Output the [X, Y] coordinate of the center of the cell containing the given text.  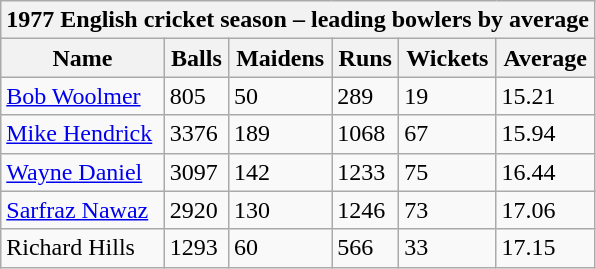
Bob Woolmer [83, 96]
1977 English cricket season – leading bowlers by average [298, 20]
17.06 [546, 210]
1293 [196, 248]
Wickets [448, 58]
33 [448, 248]
Sarfraz Nawaz [83, 210]
15.21 [546, 96]
Maidens [280, 58]
3376 [196, 134]
1068 [366, 134]
2920 [196, 210]
Average [546, 58]
Wayne Daniel [83, 172]
15.94 [546, 134]
19 [448, 96]
75 [448, 172]
142 [280, 172]
1233 [366, 172]
1246 [366, 210]
16.44 [546, 172]
Name [83, 58]
73 [448, 210]
289 [366, 96]
17.15 [546, 248]
566 [366, 248]
3097 [196, 172]
Balls [196, 58]
Mike Hendrick [83, 134]
805 [196, 96]
67 [448, 134]
189 [280, 134]
60 [280, 248]
Richard Hills [83, 248]
130 [280, 210]
50 [280, 96]
Runs [366, 58]
